Provide the [X, Y] coordinate of the cell's center where the given text is located.  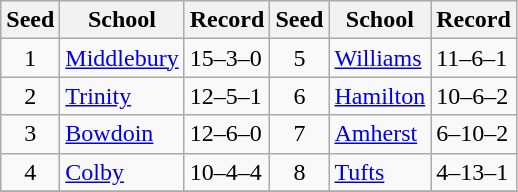
Bowdoin [122, 134]
Hamilton [380, 96]
Trinity [122, 96]
12–5–1 [227, 96]
Williams [380, 58]
Colby [122, 172]
12–6–0 [227, 134]
8 [300, 172]
4–13–1 [474, 172]
6 [300, 96]
10–4–4 [227, 172]
1 [30, 58]
7 [300, 134]
11–6–1 [474, 58]
3 [30, 134]
5 [300, 58]
2 [30, 96]
Middlebury [122, 58]
15–3–0 [227, 58]
10–6–2 [474, 96]
4 [30, 172]
6–10–2 [474, 134]
Amherst [380, 134]
Tufts [380, 172]
